Capture the cell that displays the provided text and extract its (X, Y) central coordinate. 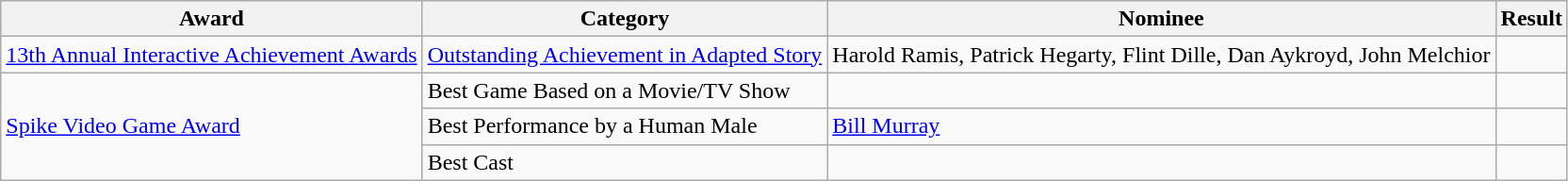
Nominee (1161, 19)
Bill Murray (1161, 126)
Best Game Based on a Movie/TV Show (625, 90)
Spike Video Game Award (211, 126)
13th Annual Interactive Achievement Awards (211, 55)
Result (1531, 19)
Award (211, 19)
Harold Ramis, Patrick Hegarty, Flint Dille, Dan Aykroyd, John Melchior (1161, 55)
Best Performance by a Human Male (625, 126)
Category (625, 19)
Best Cast (625, 162)
Outstanding Achievement in Adapted Story (625, 55)
